Return (x, y) of the center of cell containing provided text 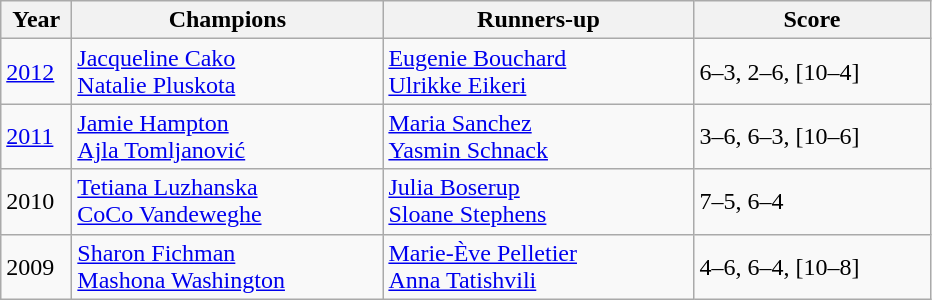
Champions (228, 20)
4–6, 6–4, [10–8] (812, 266)
Sharon Fichman Mashona Washington (228, 266)
3–6, 6–3, [10–6] (812, 136)
6–3, 2–6, [10–4] (812, 72)
2010 (36, 202)
Jamie Hampton Ajla Tomljanović (228, 136)
Runners-up (538, 20)
2009 (36, 266)
Year (36, 20)
2011 (36, 136)
2012 (36, 72)
Jacqueline Cako Natalie Pluskota (228, 72)
Score (812, 20)
Maria Sanchez Yasmin Schnack (538, 136)
Tetiana Luzhanska CoCo Vandeweghe (228, 202)
Marie-Ève Pelletier Anna Tatishvili (538, 266)
Eugenie Bouchard Ulrikke Eikeri (538, 72)
Julia Boserup Sloane Stephens (538, 202)
7–5, 6–4 (812, 202)
